Return the [x, y] coordinate for the center point of the cell that contains the specified text.  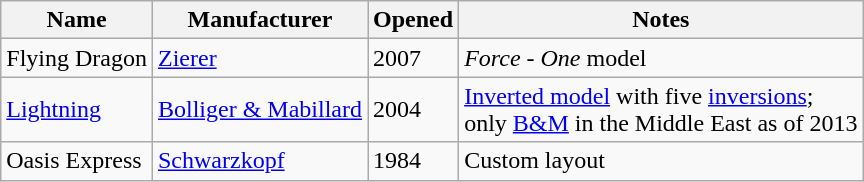
Bolliger & Mabillard [260, 110]
Opened [414, 20]
Notes [661, 20]
Name [77, 20]
Inverted model with five inversions;only B&M in the Middle East as of 2013 [661, 110]
Zierer [260, 58]
Force - One model [661, 58]
Schwarzkopf [260, 161]
Manufacturer [260, 20]
1984 [414, 161]
Oasis Express [77, 161]
2007 [414, 58]
Flying Dragon [77, 58]
2004 [414, 110]
Lightning [77, 110]
Custom layout [661, 161]
